For the text-containing cell, return its midpoint in (X, Y) coordinate format. 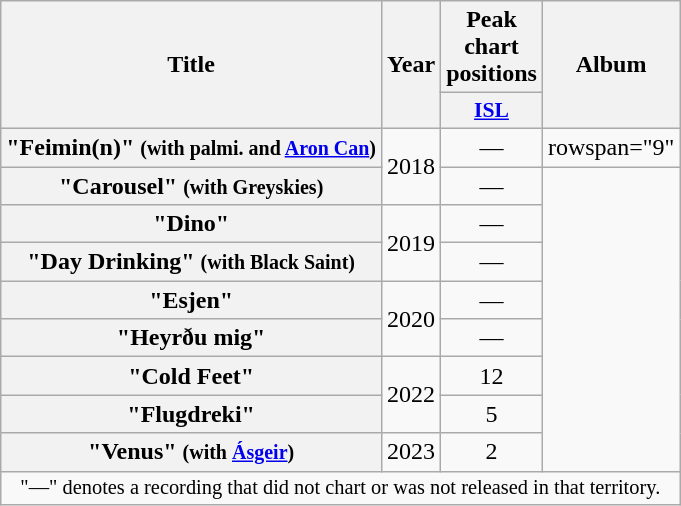
Title (192, 65)
"Venus" (with Ásgeir) (192, 452)
"Carousel" (with Greyskies) (192, 185)
"Heyrðu mig" (192, 338)
2018 (412, 166)
"Dino" (192, 224)
Year (412, 65)
2022 (412, 395)
Peak chart positions (492, 47)
Album (611, 65)
2023 (412, 452)
"Feimin(n)" (with palmi. and Aron Can) (192, 147)
"Flugdreki" (192, 414)
2019 (412, 243)
rowspan="9" (611, 147)
2 (492, 452)
"Esjen" (192, 300)
ISL (492, 111)
12 (492, 376)
2020 (412, 319)
"Day Drinking" (with Black Saint) (192, 262)
5 (492, 414)
"Cold Feet" (192, 376)
"—" denotes a recording that did not chart or was not released in that territory. (340, 488)
